From the cell containing the given text, extract its center point as [X, Y] coordinate. 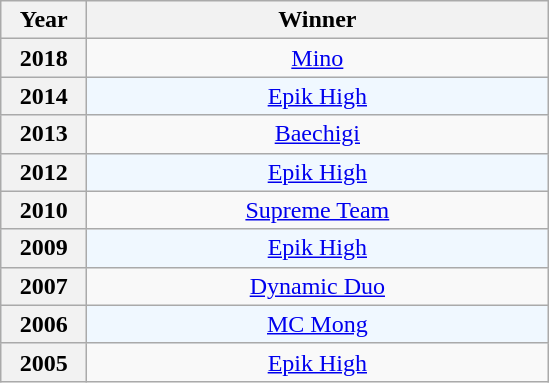
Supreme Team [318, 210]
2006 [44, 324]
2005 [44, 362]
Dynamic Duo [318, 286]
2007 [44, 286]
Mino [318, 58]
2010 [44, 210]
2009 [44, 248]
MC Mong [318, 324]
2014 [44, 96]
Winner [318, 20]
Year [44, 20]
2012 [44, 172]
2013 [44, 134]
Baechigi [318, 134]
2018 [44, 58]
